Output the [x, y] coordinate of the center of the cell containing the given text.  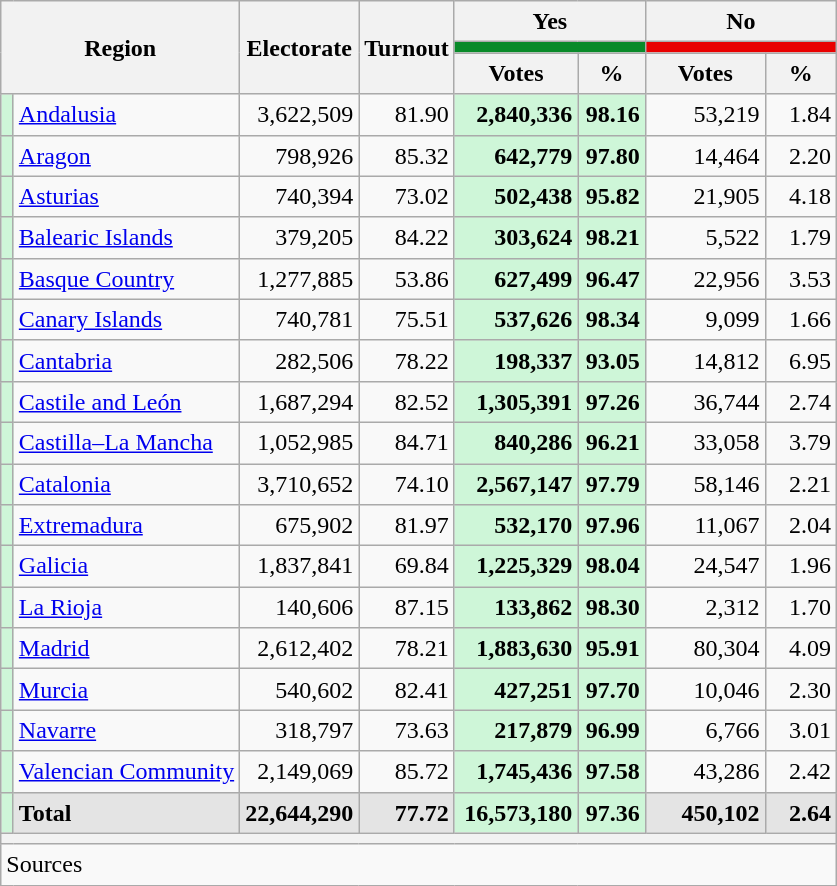
53.86 [407, 278]
675,902 [300, 526]
85.72 [407, 772]
502,438 [516, 196]
3,710,652 [300, 484]
96.47 [612, 278]
22,644,290 [300, 812]
198,337 [516, 360]
Catalonia [126, 484]
2.42 [800, 772]
43,286 [705, 772]
97.58 [612, 772]
1.96 [800, 566]
2,312 [705, 608]
Andalusia [126, 114]
98.21 [612, 238]
1,277,885 [300, 278]
Murcia [126, 690]
No [740, 22]
540,602 [300, 690]
21,905 [705, 196]
78.22 [407, 360]
82.52 [407, 402]
798,926 [300, 156]
Castilla–La Mancha [126, 442]
Yes [550, 22]
Navarre [126, 730]
Galicia [126, 566]
9,099 [705, 320]
6,766 [705, 730]
2.30 [800, 690]
Aragon [126, 156]
1,837,841 [300, 566]
53,219 [705, 114]
5,522 [705, 238]
2,612,402 [300, 648]
133,862 [516, 608]
16,573,180 [516, 812]
379,205 [300, 238]
1.70 [800, 608]
98.30 [612, 608]
97.79 [612, 484]
1.79 [800, 238]
303,624 [516, 238]
95.82 [612, 196]
Valencian Community [126, 772]
2.64 [800, 812]
81.90 [407, 114]
2.20 [800, 156]
Total [126, 812]
14,812 [705, 360]
75.51 [407, 320]
10,046 [705, 690]
97.70 [612, 690]
3.79 [800, 442]
96.21 [612, 442]
85.32 [407, 156]
2,840,336 [516, 114]
4.18 [800, 196]
98.34 [612, 320]
97.36 [612, 812]
24,547 [705, 566]
1,305,391 [516, 402]
22,956 [705, 278]
1,883,630 [516, 648]
74.10 [407, 484]
81.97 [407, 526]
73.02 [407, 196]
33,058 [705, 442]
58,146 [705, 484]
87.15 [407, 608]
3,622,509 [300, 114]
82.41 [407, 690]
95.91 [612, 648]
11,067 [705, 526]
97.80 [612, 156]
84.71 [407, 442]
2.04 [800, 526]
3.53 [800, 278]
97.26 [612, 402]
6.95 [800, 360]
Canary Islands [126, 320]
Sources [419, 864]
97.96 [612, 526]
1.66 [800, 320]
740,394 [300, 196]
Balearic Islands [126, 238]
1.84 [800, 114]
740,781 [300, 320]
840,286 [516, 442]
Turnout [407, 48]
1,687,294 [300, 402]
1,225,329 [516, 566]
Asturias [126, 196]
Electorate [300, 48]
2,567,147 [516, 484]
73.63 [407, 730]
2.21 [800, 484]
78.21 [407, 648]
Castile and León [126, 402]
80,304 [705, 648]
2.74 [800, 402]
36,744 [705, 402]
282,506 [300, 360]
318,797 [300, 730]
98.16 [612, 114]
450,102 [705, 812]
217,879 [516, 730]
69.84 [407, 566]
77.72 [407, 812]
140,606 [300, 608]
427,251 [516, 690]
3.01 [800, 730]
93.05 [612, 360]
Cantabria [126, 360]
627,499 [516, 278]
Extremadura [126, 526]
La Rioja [126, 608]
Madrid [126, 648]
1,745,436 [516, 772]
642,779 [516, 156]
Region [120, 48]
1,052,985 [300, 442]
84.22 [407, 238]
4.09 [800, 648]
96.99 [612, 730]
Basque Country [126, 278]
2,149,069 [300, 772]
14,464 [705, 156]
532,170 [516, 526]
98.04 [612, 566]
537,626 [516, 320]
